Return the (x, y) coordinate for the center point of the cell that contains the specified text.  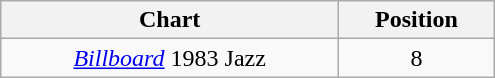
Position (417, 20)
Chart (170, 20)
8 (417, 58)
Billboard 1983 Jazz (170, 58)
